Capture the cell that displays the provided text and extract its (x, y) central coordinate. 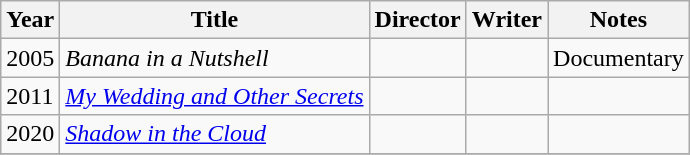
My Wedding and Other Secrets (214, 96)
Year (30, 20)
Documentary (619, 58)
2020 (30, 134)
Banana in a Nutshell (214, 58)
Director (418, 20)
2011 (30, 96)
Notes (619, 20)
Shadow in the Cloud (214, 134)
Writer (506, 20)
2005 (30, 58)
Title (214, 20)
